Return the (x, y) coordinate for the center point of the cell that contains the specified text.  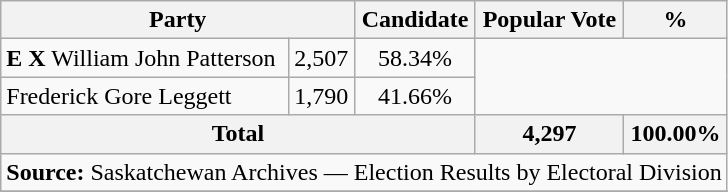
Total (238, 134)
Popular Vote (549, 20)
58.34% (416, 58)
% (676, 20)
E X William John Patterson (144, 58)
100.00% (676, 134)
Candidate (416, 20)
4,297 (549, 134)
1,790 (322, 96)
41.66% (416, 96)
Source: Saskatchewan Archives — Election Results by Electoral Division (364, 172)
Party (178, 20)
Frederick Gore Leggett (144, 96)
2,507 (322, 58)
